Search for the cell housing the specified text and yield its (x, y) center coordinate. 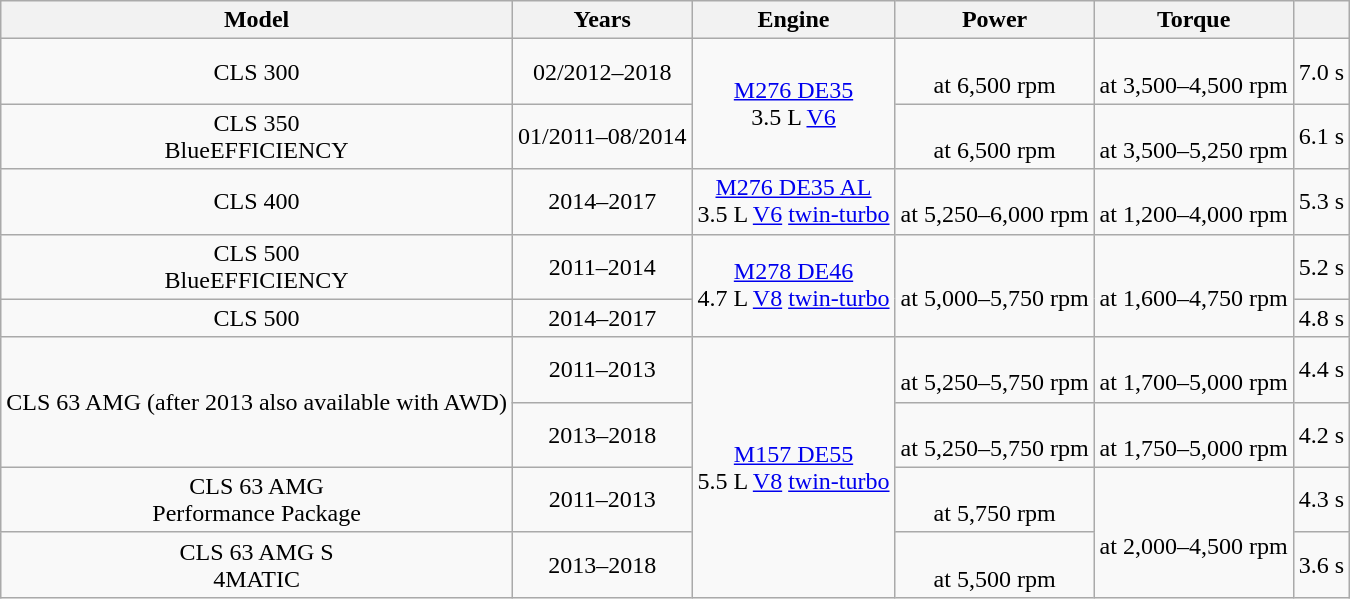
CLS 350 BlueEFFICIENCY (257, 136)
at 1,700–5,000 rpm (1194, 370)
at 5,250–6,000 rpm (994, 202)
at 3,500–4,500 rpm (1194, 72)
at 1,750–5,000 rpm (1194, 434)
7.0 s (1321, 72)
Engine (794, 20)
Power (994, 20)
at 3,500–5,250 rpm (1194, 136)
at 2,000–4,500 rpm (1194, 532)
M278 DE46 4.7 L V8 twin-turbo (794, 286)
Years (602, 20)
at 1,600–4,750 rpm (1194, 286)
Model (257, 20)
4.2 s (1321, 434)
at 1,200–4,000 rpm (1194, 202)
CLS 63 AMG Performance Package (257, 500)
CLS 500 (257, 318)
4.4 s (1321, 370)
2011–2014 (602, 266)
at 5,000–5,750 rpm (994, 286)
CLS 500 BlueEFFICIENCY (257, 266)
4.3 s (1321, 500)
Torque (1194, 20)
01/2011–08/2014 (602, 136)
3.6 s (1321, 564)
CLS 63 AMG (after 2013 also available with AWD) (257, 402)
6.1 s (1321, 136)
CLS 300 (257, 72)
5.3 s (1321, 202)
at 5,750 rpm (994, 500)
02/2012–2018 (602, 72)
at 5,500 rpm (994, 564)
M157 DE55 5.5 L V8 twin-turbo (794, 467)
CLS 63 AMG S4MATIC (257, 564)
5.2 s (1321, 266)
4.8 s (1321, 318)
M276 DE35 3.5 L V6 (794, 104)
CLS 400 (257, 202)
M276 DE35 AL 3.5 L V6 twin-turbo (794, 202)
